For the text-containing cell, return its midpoint in [x, y] coordinate format. 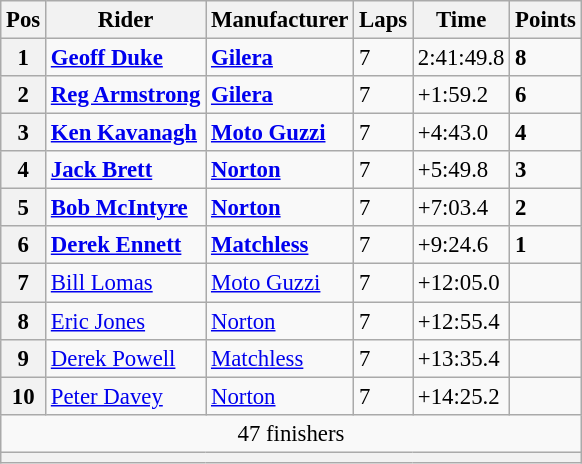
+1:59.2 [460, 95]
Reg Armstrong [126, 95]
Bob McIntyre [126, 208]
Jack Brett [126, 170]
+12:05.0 [460, 283]
Ken Kavanagh [126, 133]
5 [24, 208]
+5:49.8 [460, 170]
10 [24, 396]
Derek Powell [126, 358]
2:41:49.8 [460, 58]
Time [460, 20]
+14:25.2 [460, 396]
Pos [24, 20]
+7:03.4 [460, 208]
Points [546, 20]
+12:55.4 [460, 321]
Eric Jones [126, 321]
Peter Davey [126, 396]
+4:43.0 [460, 133]
Manufacturer [280, 20]
Laps [384, 20]
47 finishers [291, 433]
+9:24.6 [460, 245]
Bill Lomas [126, 283]
9 [24, 358]
Derek Ennett [126, 245]
Geoff Duke [126, 58]
+13:35.4 [460, 358]
Rider [126, 20]
